Search for the cell housing the specified text and yield its (X, Y) center coordinate. 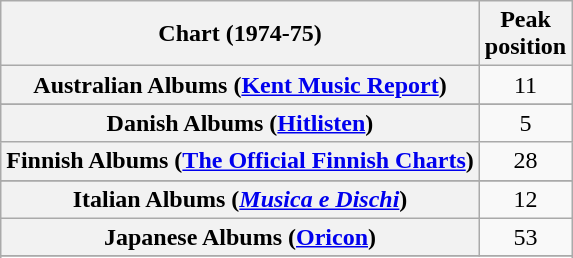
Danish Albums (Hitlisten) (240, 123)
11 (525, 85)
5 (525, 123)
Peakposition (525, 34)
Finnish Albums (The Official Finnish Charts) (240, 161)
Australian Albums (Kent Music Report) (240, 85)
Chart (1974-75) (240, 34)
53 (525, 237)
Italian Albums (Musica e Dischi) (240, 199)
12 (525, 199)
Japanese Albums (Oricon) (240, 237)
28 (525, 161)
